Return the [x, y] coordinate for the center point of the cell that contains the specified text.  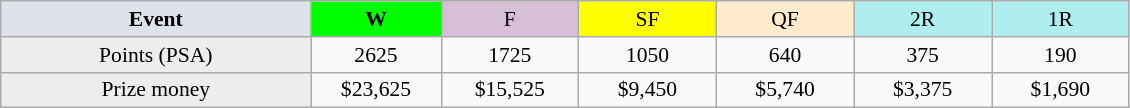
F [510, 19]
Prize money [156, 90]
2R [923, 19]
SF [648, 19]
QF [785, 19]
$3,375 [923, 90]
Event [156, 19]
$5,740 [785, 90]
375 [923, 55]
$23,625 [376, 90]
1R [1061, 19]
190 [1061, 55]
W [376, 19]
1725 [510, 55]
2625 [376, 55]
1050 [648, 55]
$1,690 [1061, 90]
Points (PSA) [156, 55]
640 [785, 55]
$9,450 [648, 90]
$15,525 [510, 90]
